Return the [X, Y] coordinate for the center point of the cell that contains the specified text.  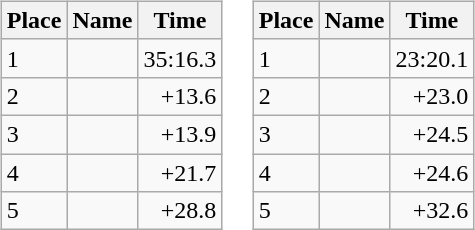
+13.9 [180, 134]
23:20.1 [432, 58]
+13.6 [180, 96]
35:16.3 [180, 58]
+32.6 [432, 211]
+24.6 [432, 173]
+28.8 [180, 211]
+21.7 [180, 173]
+24.5 [432, 134]
+23.0 [432, 96]
